Search for the cell housing the specified text and yield its (X, Y) center coordinate. 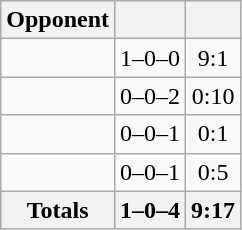
Totals (58, 210)
9:17 (214, 210)
0:5 (214, 172)
0:10 (214, 96)
0–0–2 (150, 96)
9:1 (214, 58)
Opponent (58, 20)
0:1 (214, 134)
1–0–4 (150, 210)
1–0–0 (150, 58)
